Pinpoint the cell where the given text exists, returning its (X, Y) midpoint coordinate. 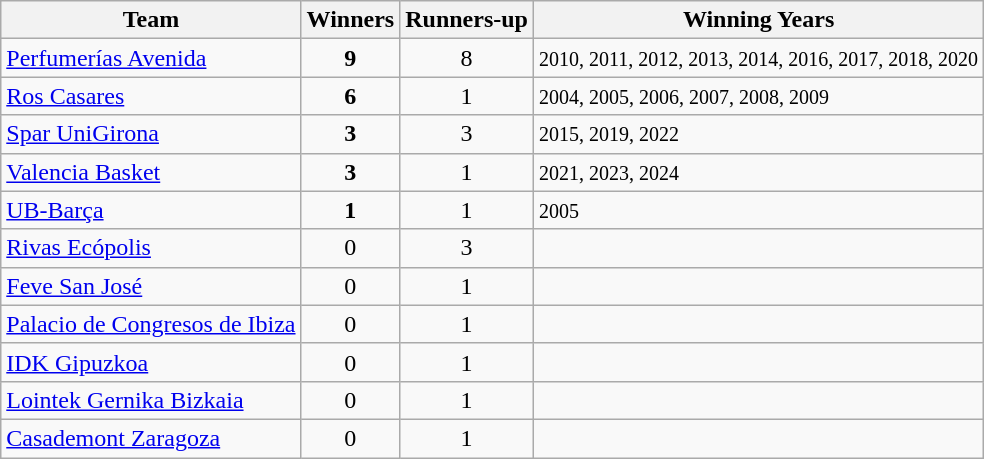
2015, 2019, 2022 (758, 134)
6 (350, 96)
2021, 2023, 2024 (758, 172)
Spar UniGirona (151, 134)
Valencia Basket (151, 172)
8 (467, 58)
9 (350, 58)
Rivas Ecópolis (151, 248)
Lointek Gernika Bizkaia (151, 400)
Winners (350, 20)
Ros Casares (151, 96)
Feve San José (151, 286)
Team (151, 20)
Perfumerías Avenida (151, 58)
2004, 2005, 2006, 2007, 2008, 2009 (758, 96)
Palacio de Congresos de Ibiza (151, 324)
Runners-up (467, 20)
Casademont Zaragoza (151, 438)
2010, 2011, 2012, 2013, 2014, 2016, 2017, 2018, 2020 (758, 58)
2005 (758, 210)
IDK Gipuzkoa (151, 362)
Winning Years (758, 20)
UB-Barça (151, 210)
